Output the [x, y] coordinate of the center of the cell containing the given text.  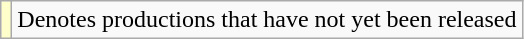
Denotes productions that have not yet been released [267, 20]
